From the cell containing the given text, extract its center point as (x, y) coordinate. 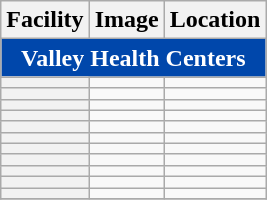
Location (215, 20)
Image (126, 20)
Facility (45, 20)
Valley Health Centers (134, 58)
